Extract the (X, Y) coordinate from the center of the cell holding the provided text.  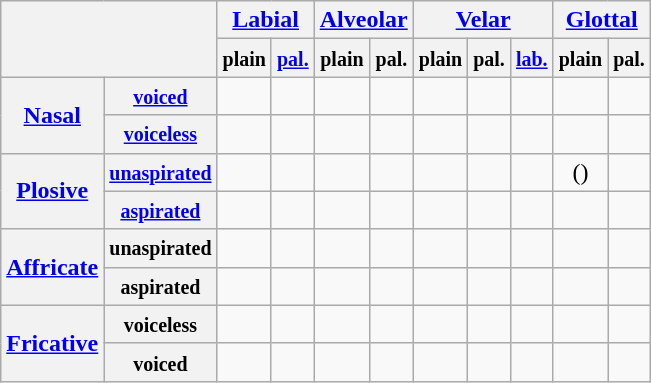
Labial (266, 20)
Fricative (52, 343)
Affricate (52, 267)
Velar (483, 20)
Glottal (602, 20)
Nasal (52, 115)
() (580, 172)
Alveolar (364, 20)
Plosive (52, 191)
lab. (532, 58)
